Identify which cell holds the provided text, then report its (X, Y) central coordinate. 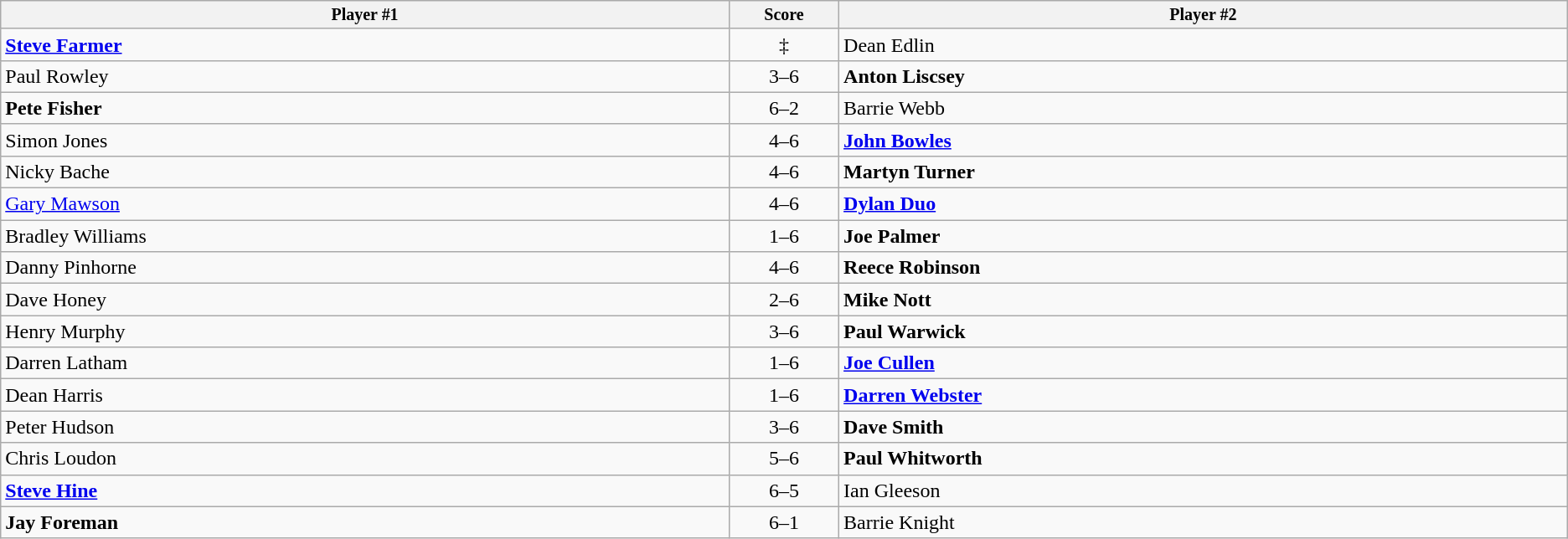
Dave Smith (1204, 427)
Martyn Turner (1204, 172)
Dean Harris (365, 395)
Paul Whitworth (1204, 459)
Player #2 (1204, 15)
Reece Robinson (1204, 268)
John Bowles (1204, 140)
Joe Cullen (1204, 363)
Barrie Webb (1204, 108)
Anton Liscsey (1204, 76)
Nicky Bache (365, 172)
Paul Rowley (365, 76)
Ian Gleeson (1204, 490)
Dylan Duo (1204, 204)
Steve Hine (365, 490)
Peter Hudson (365, 427)
Gary Mawson (365, 204)
Chris Loudon (365, 459)
Mike Nott (1204, 300)
6–5 (784, 490)
Darren Latham (365, 363)
6–2 (784, 108)
Simon Jones (365, 140)
Paul Warwick (1204, 331)
Player #1 (365, 15)
2–6 (784, 300)
Henry Murphy (365, 331)
Score (784, 15)
6–1 (784, 522)
Pete Fisher (365, 108)
Joe Palmer (1204, 236)
Darren Webster (1204, 395)
Barrie Knight (1204, 522)
Steve Farmer (365, 44)
Danny Pinhorne (365, 268)
Bradley Williams (365, 236)
Dean Edlin (1204, 44)
Jay Foreman (365, 522)
Dave Honey (365, 300)
5–6 (784, 459)
‡ (784, 44)
